Locate the cell with the specified text and output its (X, Y) center coordinate. 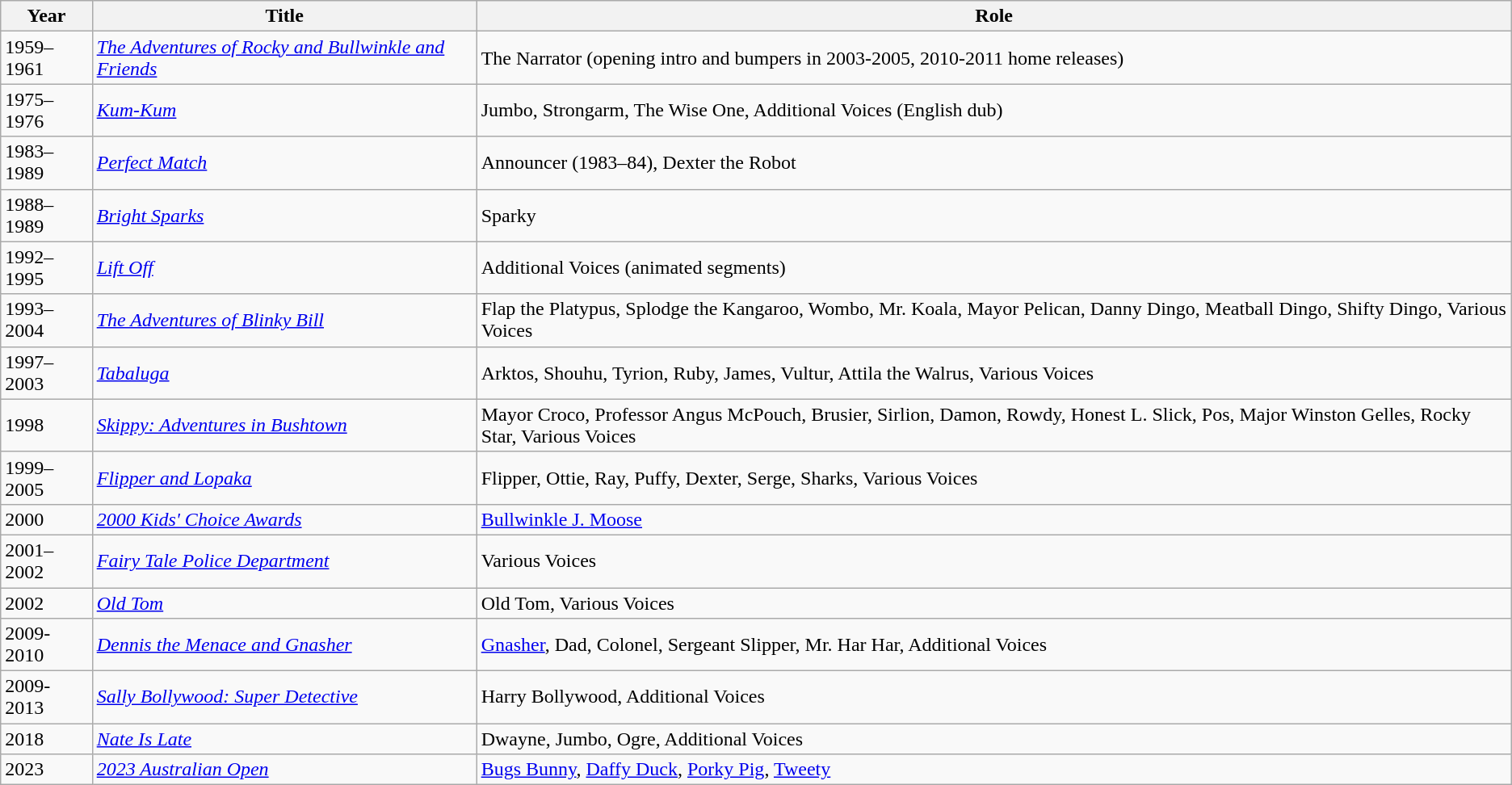
1983–1989 (47, 163)
2009-2013 (47, 698)
Old Tom (284, 603)
Bugs Bunny, Daffy Duck, Porky Pig, Tweety (993, 770)
Dennis the Menace and Gnasher (284, 644)
The Narrator (opening intro and bumpers in 2003-2005, 2010-2011 home releases) (993, 58)
The Adventures of Rocky and Bullwinkle and Friends (284, 58)
1998 (47, 425)
Tabaluga (284, 373)
2002 (47, 603)
Various Voices (993, 560)
2023 (47, 770)
1999–2005 (47, 478)
Skippy: Adventures in Bushtown (284, 425)
Kum-Kum (284, 110)
1959–1961 (47, 58)
2018 (47, 739)
Fairy Tale Police Department (284, 560)
1988–1989 (47, 215)
2009-2010 (47, 644)
Mayor Croco, Professor Angus McPouch, Brusier, Sirlion, Damon, Rowdy, Honest L. Slick, Pos, Major Winston Gelles, Rocky Star, Various Voices (993, 425)
1992–1995 (47, 268)
1993–2004 (47, 320)
Sally Bollywood: Super Detective (284, 698)
Flipper, Ottie, Ray, Puffy, Dexter, Serge, Sharks, Various Voices (993, 478)
Additional Voices (animated segments) (993, 268)
Nate Is Late (284, 739)
2000 Kids' Choice Awards (284, 519)
Perfect Match (284, 163)
2000 (47, 519)
Flap the Platypus, Splodge the Kangaroo, Wombo, Mr. Koala, Mayor Pelican, Danny Dingo, Meatball Dingo, Shifty Dingo, Various Voices (993, 320)
Announcer (1983–84), Dexter the Robot (993, 163)
1997–2003 (47, 373)
Bright Sparks (284, 215)
Arktos, Shouhu, Tyrion, Ruby, James, Vultur, Attila the Walrus, Various Voices (993, 373)
Harry Bollywood, Additional Voices (993, 698)
Flipper and Lopaka (284, 478)
Role (993, 16)
Dwayne, Jumbo, Ogre, Additional Voices (993, 739)
Jumbo, Strongarm, The Wise One, Additional Voices (English dub) (993, 110)
2023 Australian Open (284, 770)
The Adventures of Blinky Bill (284, 320)
Sparky (993, 215)
Bullwinkle J. Moose (993, 519)
1975–1976 (47, 110)
Lift Off (284, 268)
Year (47, 16)
2001–2002 (47, 560)
Gnasher, Dad, Colonel, Sergeant Slipper, Mr. Har Har, Additional Voices (993, 644)
Old Tom, Various Voices (993, 603)
Title (284, 16)
